Locate the cell with the specified text and output its (X, Y) center coordinate. 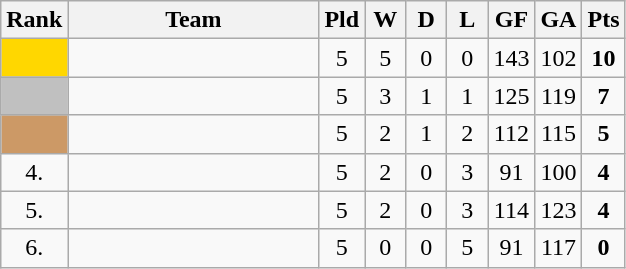
4. (34, 172)
Pts (604, 20)
Pld (342, 20)
D (426, 20)
119 (558, 96)
102 (558, 58)
115 (558, 134)
Rank (34, 20)
5. (34, 210)
7 (604, 96)
Team (194, 20)
100 (558, 172)
GF (512, 20)
114 (512, 210)
125 (512, 96)
6. (34, 248)
L (468, 20)
117 (558, 248)
10 (604, 58)
143 (512, 58)
GA (558, 20)
W (386, 20)
112 (512, 134)
123 (558, 210)
